Detect which cell encompasses the target text, then output its [x, y] center coordinate. 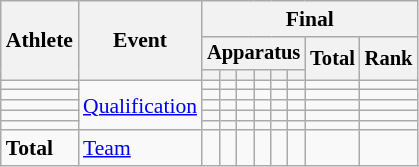
Qualification [140, 106]
Team [140, 149]
Athlete [40, 40]
Event [140, 40]
Final [310, 19]
Rank [389, 58]
Apparatus [254, 54]
